Return the [X, Y] coordinate for the center point of the cell that contains the specified text.  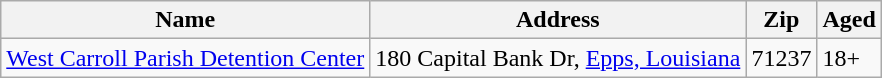
Aged [849, 20]
Address [558, 20]
Zip [782, 20]
18+ [849, 58]
West Carroll Parish Detention Center [186, 58]
71237 [782, 58]
180 Capital Bank Dr, Epps, Louisiana [558, 58]
Name [186, 20]
